Find where the given text appears and provide that cell's center as (X, Y) coordinate. 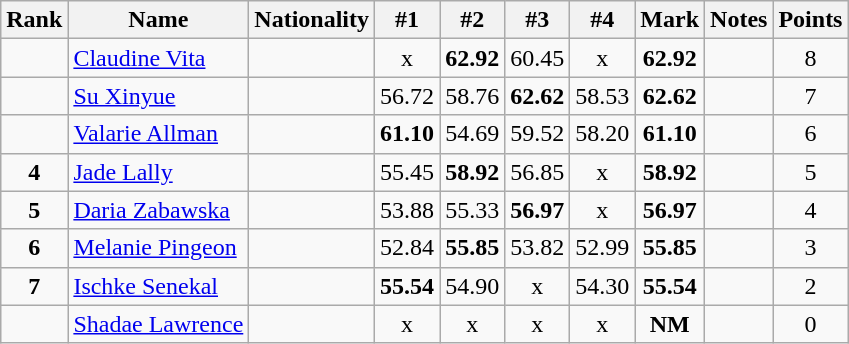
8 (810, 58)
Jade Lally (158, 172)
56.72 (408, 96)
58.53 (602, 96)
Melanie Pingeon (158, 248)
59.52 (538, 134)
60.45 (538, 58)
58.76 (472, 96)
Points (810, 20)
Nationality (312, 20)
#3 (538, 20)
54.90 (472, 286)
Daria Zabawska (158, 210)
NM (670, 324)
54.30 (602, 286)
52.84 (408, 248)
2 (810, 286)
#1 (408, 20)
0 (810, 324)
54.69 (472, 134)
Valarie Allman (158, 134)
56.85 (538, 172)
Name (158, 20)
#4 (602, 20)
53.82 (538, 248)
55.45 (408, 172)
55.33 (472, 210)
58.20 (602, 134)
Mark (670, 20)
Ischke Senekal (158, 286)
#2 (472, 20)
Shadae Lawrence (158, 324)
Claudine Vita (158, 58)
53.88 (408, 210)
3 (810, 248)
Su Xinyue (158, 96)
52.99 (602, 248)
Notes (739, 20)
Rank (34, 20)
